Output the (x, y) coordinate of the center of the cell containing the given text.  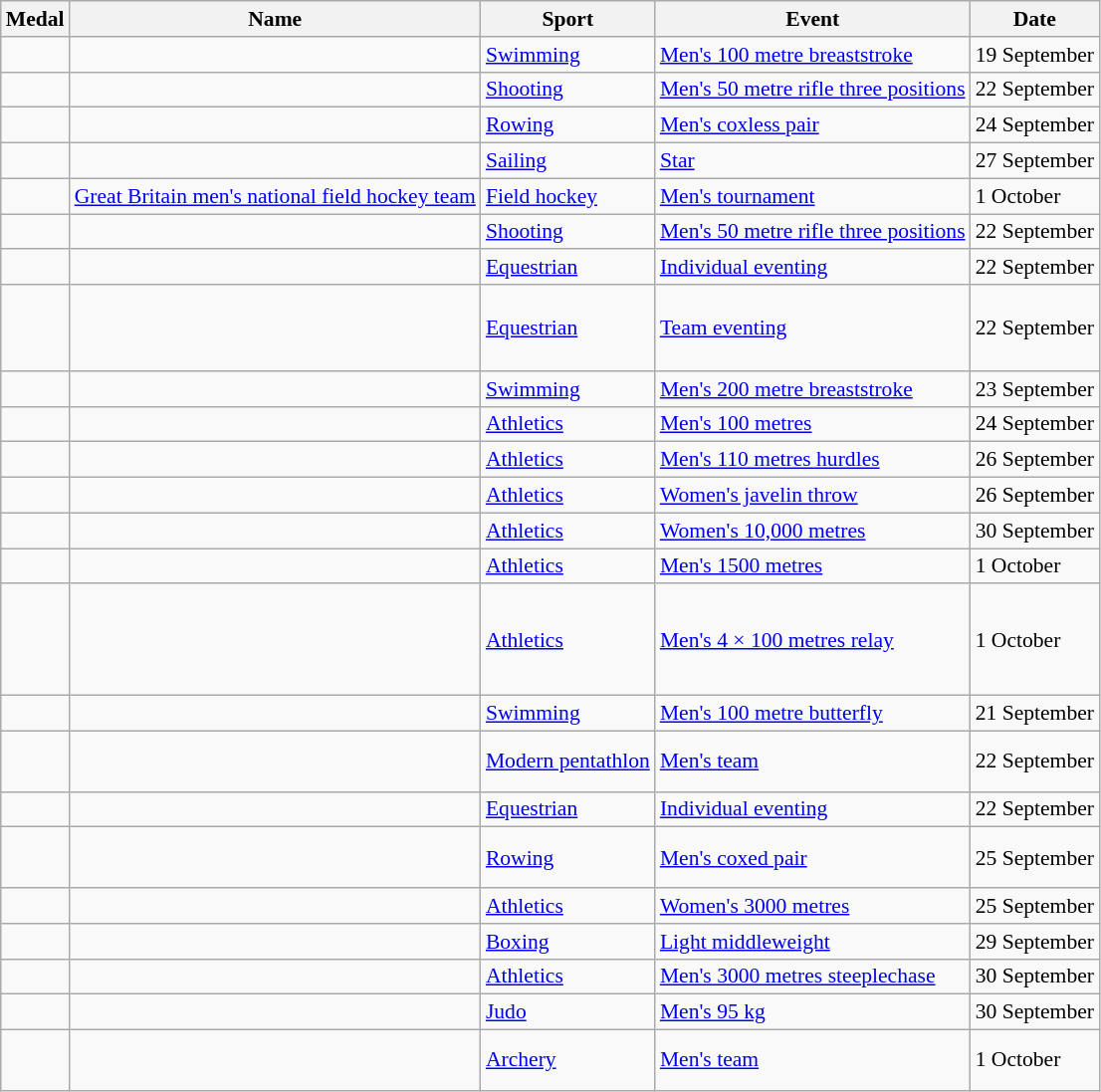
Great Britain men's national field hockey team (275, 196)
Men's 110 metres hurdles (812, 460)
Light middleweight (812, 942)
Name (275, 19)
Medal (36, 19)
29 September (1035, 942)
Men's 100 metres (812, 424)
Men's 3000 metres steeplechase (812, 977)
Men's 95 kg (812, 1012)
Star (812, 161)
Men's 1500 metres (812, 566)
21 September (1035, 714)
Women's javelin throw (812, 496)
Men's coxless pair (812, 125)
Men's tournament (812, 196)
Men's 100 metre breaststroke (812, 55)
Archery (567, 1061)
Men's 4 × 100 metres relay (812, 640)
Date (1035, 19)
Women's 10,000 metres (812, 531)
23 September (1035, 389)
Men's 100 metre butterfly (812, 714)
Men's coxed pair (812, 858)
Women's 3000 metres (812, 906)
Team eventing (812, 328)
Sport (567, 19)
Men's 200 metre breaststroke (812, 389)
27 September (1035, 161)
Boxing (567, 942)
Judo (567, 1012)
Sailing (567, 161)
Field hockey (567, 196)
Event (812, 19)
Modern pentathlon (567, 761)
19 September (1035, 55)
